Scan for the cell matching the given text and deliver its [X, Y] coordinate at center. 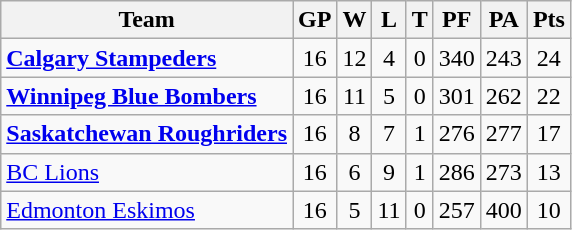
8 [354, 134]
Winnipeg Blue Bombers [147, 96]
6 [354, 172]
Edmonton Eskimos [147, 210]
W [354, 20]
276 [456, 134]
4 [389, 58]
273 [504, 172]
277 [504, 134]
L [389, 20]
400 [504, 210]
12 [354, 58]
Calgary Stampeders [147, 58]
PA [504, 20]
13 [548, 172]
T [420, 20]
22 [548, 96]
17 [548, 134]
PF [456, 20]
7 [389, 134]
340 [456, 58]
262 [504, 96]
9 [389, 172]
BC Lions [147, 172]
243 [504, 58]
24 [548, 58]
257 [456, 210]
301 [456, 96]
Team [147, 20]
Pts [548, 20]
Saskatchewan Roughriders [147, 134]
GP [315, 20]
10 [548, 210]
286 [456, 172]
